Detect which cell encompasses the target text, then output its (x, y) center coordinate. 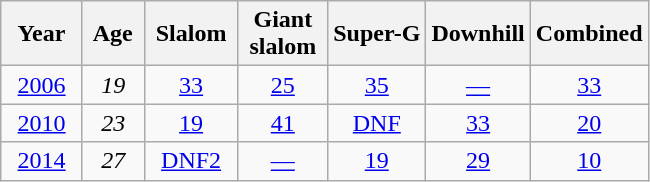
Super-G (377, 34)
Slalom (191, 34)
Combined (589, 34)
2014 (42, 161)
27 (113, 161)
10 (589, 161)
41 (283, 123)
25 (283, 85)
Downhill (478, 34)
Giant slalom (283, 34)
Year (42, 34)
29 (478, 161)
2010 (42, 123)
DNF (377, 123)
20 (589, 123)
2006 (42, 85)
DNF2 (191, 161)
23 (113, 123)
35 (377, 85)
Age (113, 34)
